Return the [x, y] coordinate for the center point of the cell that contains the specified text.  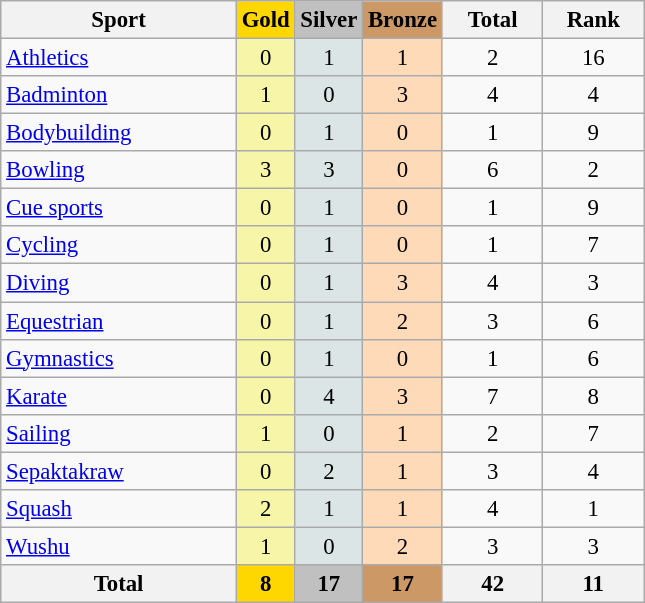
Rank [594, 20]
Cue sports [119, 208]
Squash [119, 509]
Sport [119, 20]
Bronze [403, 20]
Cycling [119, 245]
Gymnastics [119, 358]
Bowling [119, 170]
Bodybuilding [119, 133]
Gold [266, 20]
Athletics [119, 58]
Silver [329, 20]
Sailing [119, 433]
Badminton [119, 95]
11 [594, 584]
42 [492, 584]
Equestrian [119, 321]
Diving [119, 283]
Sepaktakraw [119, 471]
Wushu [119, 546]
16 [594, 58]
Karate [119, 396]
